Find where the given text appears and provide that cell's center as [X, Y] coordinate. 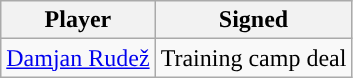
Player [78, 20]
Damjan Rudež [78, 58]
Signed [254, 20]
Training camp deal [254, 58]
